Detect which cell encompasses the target text, then output its (x, y) center coordinate. 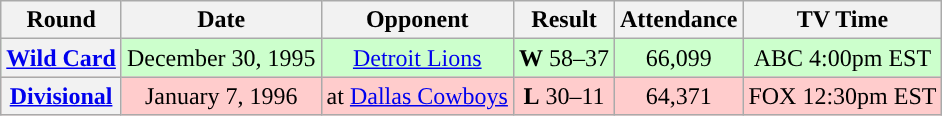
Date (221, 20)
W 58–37 (564, 58)
TV Time (842, 20)
Divisional (62, 96)
Attendance (679, 20)
Result (564, 20)
L 30–11 (564, 96)
ABC 4:00pm EST (842, 58)
December 30, 1995 (221, 58)
at Dallas Cowboys (417, 96)
Wild Card (62, 58)
January 7, 1996 (221, 96)
64,371 (679, 96)
FOX 12:30pm EST (842, 96)
Opponent (417, 20)
Round (62, 20)
66,099 (679, 58)
Detroit Lions (417, 58)
